Pinpoint the cell where the given text exists, returning its [x, y] midpoint coordinate. 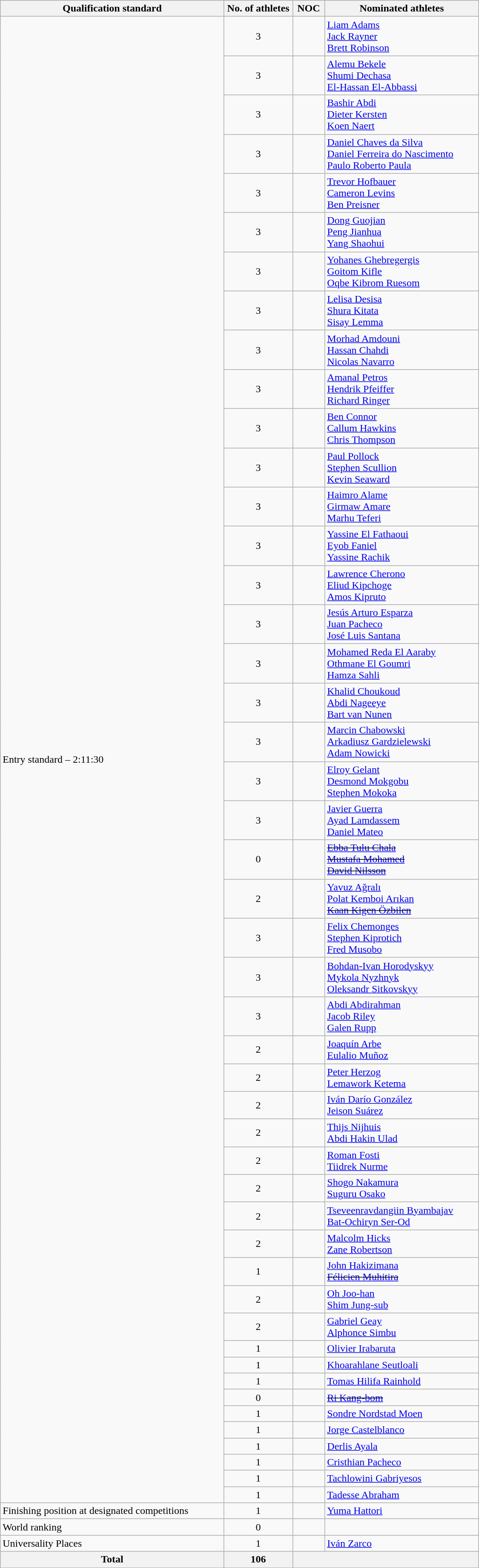
Iván Darío GonzálezJeison Suárez [402, 1106]
Total [112, 1559]
Sondre Nordstad Moen [402, 1413]
Malcolm HicksZane Robertson [402, 1243]
Mohamed Reda El AarabyOthmane El GoumriHamza Sahli [402, 663]
Peter HerzogLemawork Ketema [402, 1077]
Yassine El FathaouiEyob FanielYassine Rachik [402, 546]
Khalid ChoukoudAbdi NageeyeBart van Nunen [402, 703]
Marcin ChabowskiArkadiusz GardzielewskiAdam Nowicki [402, 742]
Tseveenravdangiin ByambajavBat-Ochiryn Ser-Od [402, 1216]
Paul PollockStephen ScullionKevin Seaward [402, 468]
Lelisa DesisaShura KitataSisay Lemma [402, 310]
Olivier Irabaruta [402, 1349]
Ri Kang-bom [402, 1397]
Roman FostiTiidrek Nurme [402, 1161]
NOC [309, 9]
No. of athletes [258, 9]
106 [258, 1559]
Bohdan-Ivan HorodyskyyMykola NyzhnykOleksandr Sitkovskyy [402, 977]
Khoarahlane Seutloali [402, 1365]
Iván Zarco [402, 1543]
John HakizimanaFélicien Muhitira [402, 1272]
Yavuz AğralıPolat Kemboi ArıkanKaan Kigen Özbilen [402, 899]
Trevor HofbauerCameron LevinsBen Preisner [402, 193]
Cristhian Pacheco [402, 1462]
Yuma Hattori [402, 1511]
Yohanes GhebregergisGoitom KifleOqbe Kibrom Ruesom [402, 271]
Dong GuojianPeng JianhuaYang Shaohui [402, 232]
Derlis Ayala [402, 1446]
Felix ChemongesStephen KiprotichFred Musobo [402, 938]
Alemu BekeleShumi DechasaEl-Hassan El-Abbassi [402, 75]
Ebba Tulu ChalaMustafa MohamedDavid Nilsson [402, 859]
Lawrence CheronoEliud KipchogeAmos Kipruto [402, 585]
Javier GuerraAyad LamdassemDaniel Mateo [402, 820]
Shogo NakamuraSuguru Osako [402, 1188]
Joaquín Arbe Eulalio Muñoz [402, 1049]
Tachlowini Gabriyesos [402, 1479]
Tadesse Abraham [402, 1495]
Thijs NijhuisAbdi Hakin Ulad [402, 1133]
Finishing position at designated competitions [112, 1511]
Morhad AmdouniHassan ChahdiNicolas Navarro [402, 350]
Amanal PetrosHendrik PfeifferRichard Ringer [402, 389]
Liam AdamsJack RaynerBrett Robinson [402, 36]
Oh Joo-hanShim Jung-sub [402, 1299]
Ben ConnorCallum HawkinsChris Thompson [402, 428]
Bashir AbdiDieter KerstenKoen Naert [402, 115]
Qualification standard [112, 9]
Elroy GelantDesmond MokgobuStephen Mokoka [402, 781]
Gabriel GeayAlphonce Simbu [402, 1327]
Abdi AbdirahmanJacob RileyGalen Rupp [402, 1016]
Tomas Hilifa Rainhold [402, 1381]
Universality Places [112, 1543]
Entry standard – 2:11:30 [112, 760]
Jorge Castelblanco [402, 1430]
World ranking [112, 1527]
Jesús Arturo EsparzaJuan PachecoJosé Luis Santana [402, 624]
Haimro AlameGirmaw AmareMarhu Teferi [402, 507]
Nominated athletes [402, 9]
Daniel Chaves da SilvaDaniel Ferreira do NascimentoPaulo Roberto Paula [402, 154]
